Search for the cell housing the specified text and yield its (x, y) center coordinate. 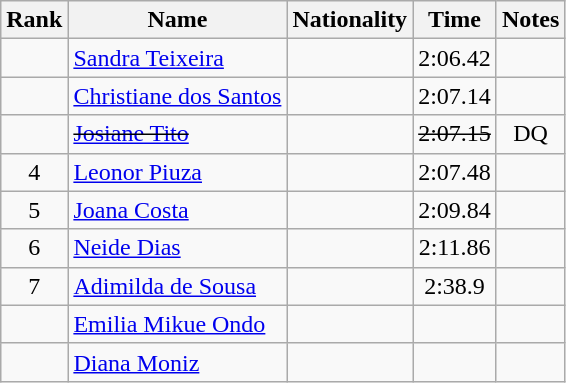
Joana Costa (178, 210)
2:07.14 (455, 96)
2:09.84 (455, 210)
Sandra Teixeira (178, 58)
2:38.9 (455, 286)
6 (34, 248)
7 (34, 286)
Nationality (350, 20)
Christiane dos Santos (178, 96)
Emilia Mikue Ondo (178, 324)
Rank (34, 20)
5 (34, 210)
4 (34, 172)
2:07.15 (455, 134)
Adimilda de Sousa (178, 286)
Neide Dias (178, 248)
2:11.86 (455, 248)
2:07.48 (455, 172)
Name (178, 20)
Leonor Piuza (178, 172)
DQ (530, 134)
Notes (530, 20)
Diana Moniz (178, 362)
2:06.42 (455, 58)
Time (455, 20)
Josiane Tito (178, 134)
